Pinpoint the cell where the given text exists, returning its [x, y] midpoint coordinate. 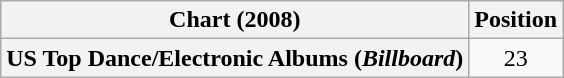
Position [516, 20]
Chart (2008) [235, 20]
23 [516, 58]
US Top Dance/Electronic Albums (Billboard) [235, 58]
